Return the [x, y] coordinate for the center point of the cell that contains the specified text.  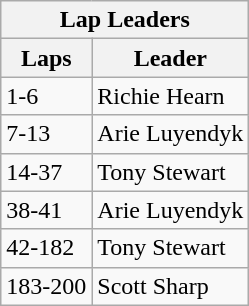
183-200 [46, 286]
38-41 [46, 210]
Laps [46, 58]
1-6 [46, 96]
14-37 [46, 172]
Scott Sharp [170, 286]
Lap Leaders [125, 20]
7-13 [46, 134]
Richie Hearn [170, 96]
Leader [170, 58]
42-182 [46, 248]
